Search for the cell housing the specified text and yield its [X, Y] center coordinate. 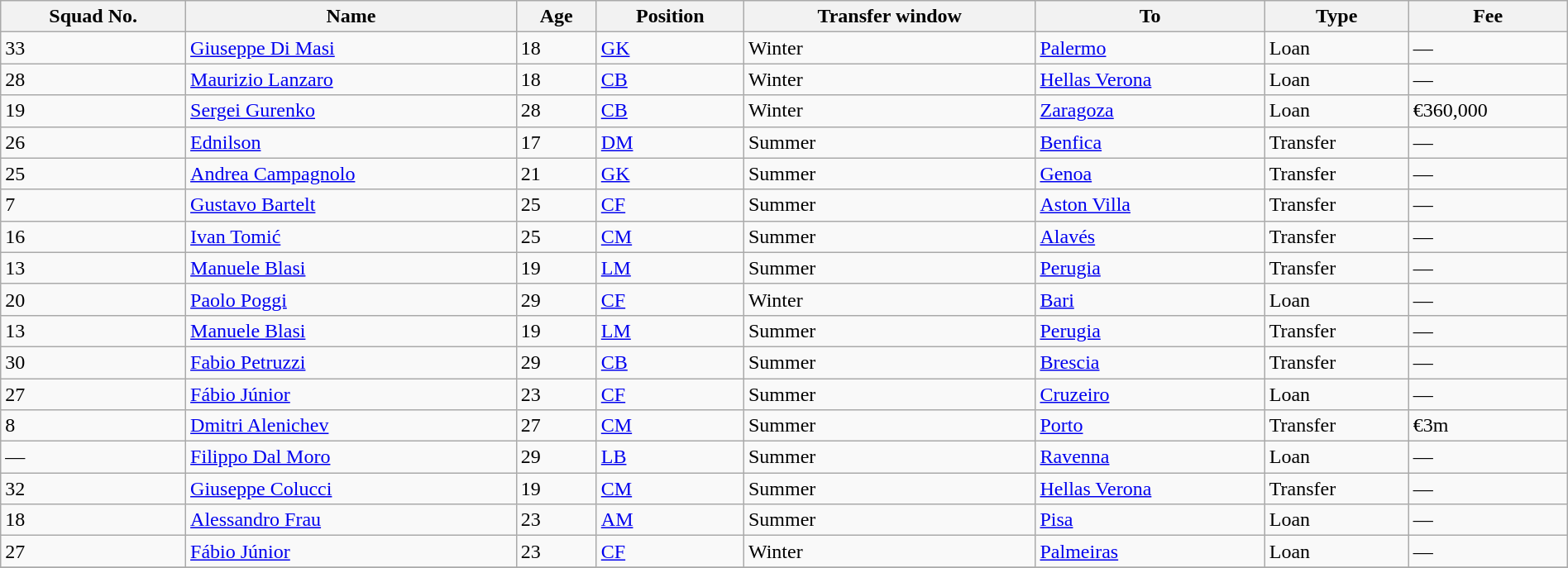
Giuseppe Di Masi [351, 48]
Type [1336, 17]
€360,000 [1488, 111]
Pisa [1150, 520]
Fabio Petruzzi [351, 362]
Cruzeiro [1150, 394]
Ravenna [1150, 457]
Sergei Gurenko [351, 111]
Age [556, 17]
Ednilson [351, 142]
Giuseppe Colucci [351, 489]
Bari [1150, 299]
Transfer window [890, 17]
Brescia [1150, 362]
AM [670, 520]
Andrea Campagnolo [351, 174]
Porto [1150, 426]
33 [93, 48]
Filippo Dal Moro [351, 457]
Squad No. [93, 17]
16 [93, 236]
Benfica [1150, 142]
8 [93, 426]
Name [351, 17]
30 [93, 362]
17 [556, 142]
LB [670, 457]
€3m [1488, 426]
Ivan Tomić [351, 236]
Paolo Poggi [351, 299]
Gustavo Bartelt [351, 205]
Zaragoza [1150, 111]
Maurizio Lanzaro [351, 79]
Dmitri Alenichev [351, 426]
To [1150, 17]
Genoa [1150, 174]
Position [670, 17]
Alessandro Frau [351, 520]
Fee [1488, 17]
7 [93, 205]
21 [556, 174]
Alavés [1150, 236]
20 [93, 299]
26 [93, 142]
DM [670, 142]
32 [93, 489]
Palermo [1150, 48]
Palmeiras [1150, 551]
Aston Villa [1150, 205]
